Determine the (X, Y) coordinate at the center of the cell enclosing the given text.  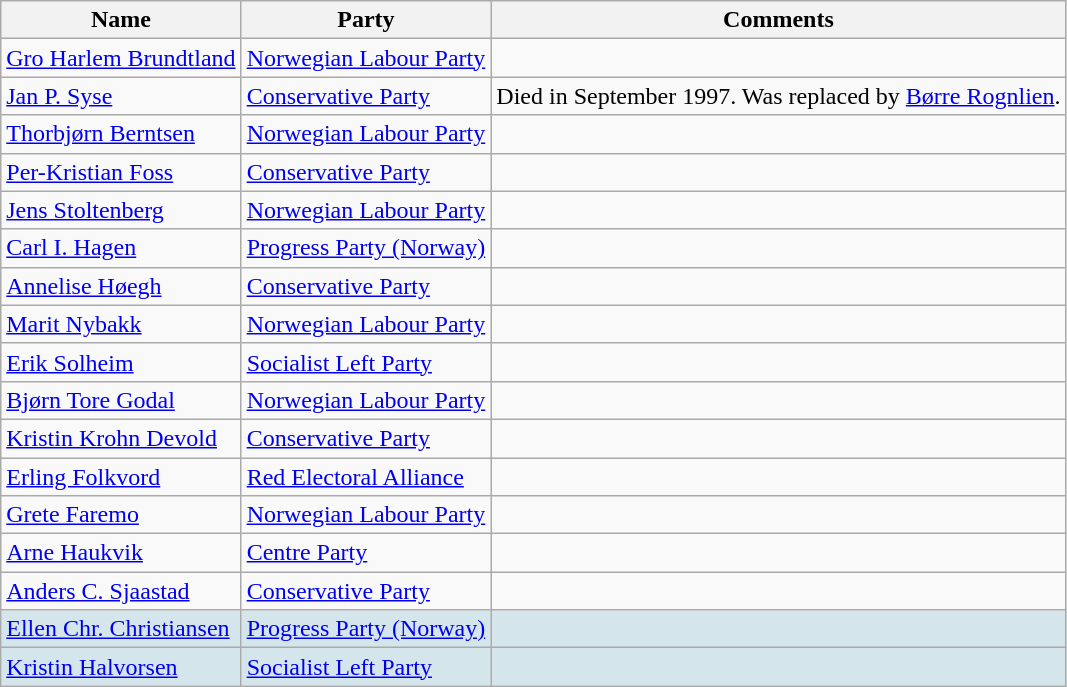
Ellen Chr. Christiansen (121, 629)
Name (121, 20)
Jens Stoltenberg (121, 210)
Red Electoral Alliance (366, 477)
Gro Harlem Brundtland (121, 58)
Comments (778, 20)
Anders C. Sjaastad (121, 591)
Erling Folkvord (121, 477)
Marit Nybakk (121, 324)
Jan P. Syse (121, 96)
Died in September 1997. Was replaced by Børre Rognlien. (778, 96)
Bjørn Tore Godal (121, 400)
Carl I. Hagen (121, 248)
Annelise Høegh (121, 286)
Erik Solheim (121, 362)
Party (366, 20)
Kristin Krohn Devold (121, 438)
Per-Kristian Foss (121, 172)
Centre Party (366, 553)
Arne Haukvik (121, 553)
Kristin Halvorsen (121, 667)
Thorbjørn Berntsen (121, 134)
Grete Faremo (121, 515)
